Determine the (X, Y) coordinate at the center of the cell enclosing the given text.  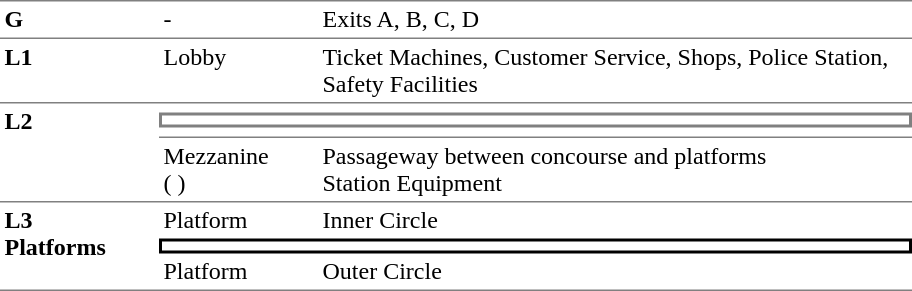
L1 (80, 71)
G (80, 19)
Ticket Machines, Customer Service, Shops, Police Station, Safety Facilities (615, 71)
Passageway between concourse and platformsStation Equipment (615, 170)
- (238, 19)
Platform (238, 220)
Exits A, B, C, D (615, 19)
L2 (80, 154)
Mezzanine( ) (238, 170)
Lobby (238, 71)
Inner Circle (615, 220)
L3 Platforms (80, 246)
